Locate the cell with the specified text and output its (x, y) center coordinate. 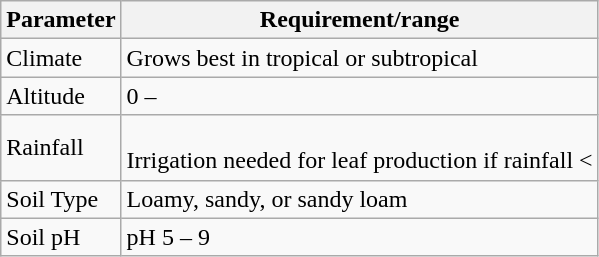
Parameter (61, 20)
Climate (61, 58)
Altitude (61, 96)
pH 5 – 9 (360, 237)
Soil pH (61, 237)
Rainfall (61, 148)
0 – (360, 96)
Grows best in tropical or subtropical (360, 58)
Irrigation needed for leaf production if rainfall < (360, 148)
Requirement/range (360, 20)
Loamy, sandy, or sandy loam (360, 199)
Soil Type (61, 199)
